Locate the cell with the specified text and output its (x, y) center coordinate. 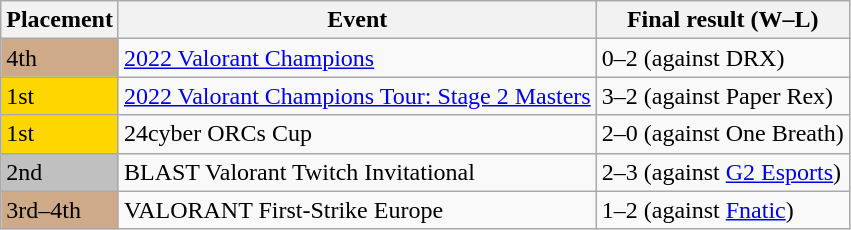
Event (357, 20)
2nd (60, 172)
2022 Valorant Champions Tour: Stage 2 Masters (357, 96)
1–2 (against Fnatic) (722, 210)
24cyber ORCs Cup (357, 134)
4th (60, 58)
Final result (W–L) (722, 20)
2–3 (against G2 Esports) (722, 172)
3–2 (against Paper Rex) (722, 96)
BLAST Valorant Twitch Invitational (357, 172)
2022 Valorant Champions (357, 58)
2–0 (against One Breath) (722, 134)
3rd–4th (60, 210)
0–2 (against DRX) (722, 58)
VALORANT First-Strike Europe (357, 210)
Placement (60, 20)
